Scan for the cell matching the given text and deliver its (x, y) coordinate at center. 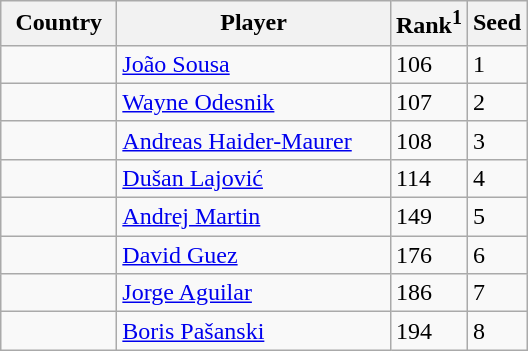
3 (496, 140)
Rank1 (428, 24)
176 (428, 255)
194 (428, 331)
João Sousa (254, 64)
1 (496, 64)
108 (428, 140)
Jorge Aguilar (254, 293)
5 (496, 217)
Wayne Odesnik (254, 102)
4 (496, 178)
Andreas Haider-Maurer (254, 140)
149 (428, 217)
Player (254, 24)
186 (428, 293)
8 (496, 331)
7 (496, 293)
Seed (496, 24)
David Guez (254, 255)
114 (428, 178)
106 (428, 64)
107 (428, 102)
Boris Pašanski (254, 331)
2 (496, 102)
6 (496, 255)
Dušan Lajović (254, 178)
Country (59, 24)
Andrej Martin (254, 217)
